Locate the cell with the specified text and output its (x, y) center coordinate. 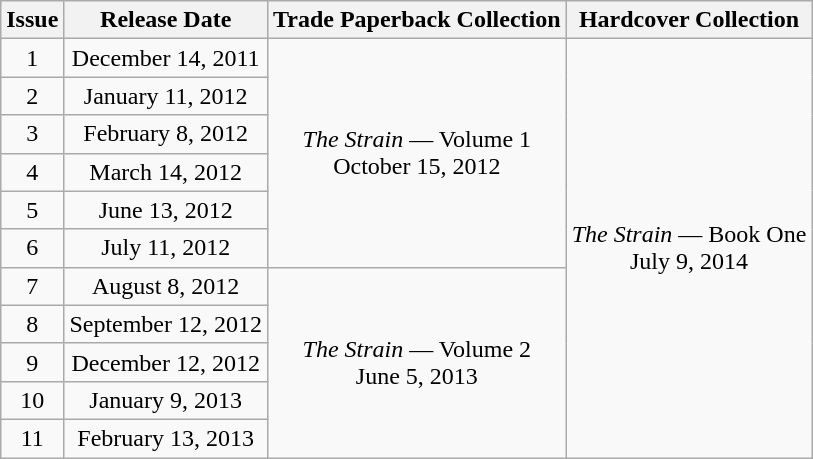
Hardcover Collection (689, 20)
July 11, 2012 (166, 248)
The Strain — Book OneJuly 9, 2014 (689, 248)
Trade Paperback Collection (418, 20)
6 (32, 248)
February 8, 2012 (166, 134)
January 9, 2013 (166, 400)
March 14, 2012 (166, 172)
4 (32, 172)
2 (32, 96)
7 (32, 286)
December 14, 2011 (166, 58)
The Strain — Volume 1October 15, 2012 (418, 153)
September 12, 2012 (166, 324)
Issue (32, 20)
June 13, 2012 (166, 210)
10 (32, 400)
August 8, 2012 (166, 286)
The Strain — Volume 2June 5, 2013 (418, 362)
February 13, 2013 (166, 438)
8 (32, 324)
1 (32, 58)
Release Date (166, 20)
3 (32, 134)
11 (32, 438)
December 12, 2012 (166, 362)
5 (32, 210)
January 11, 2012 (166, 96)
9 (32, 362)
